Scan for the cell matching the given text and deliver its [x, y] coordinate at center. 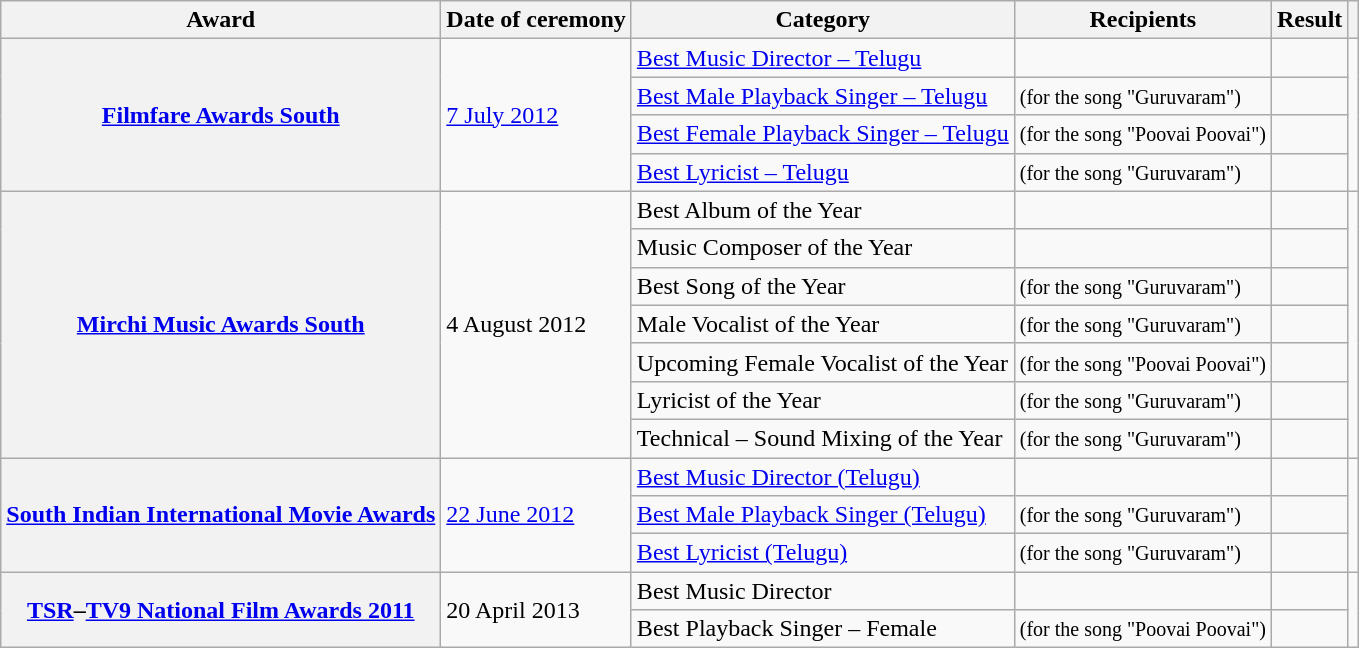
Date of ceremony [536, 20]
South Indian International Movie Awards [221, 515]
Best Music Director (Telugu) [822, 477]
Best Male Playback Singer (Telugu) [822, 515]
Best Album of the Year [822, 210]
Result [1309, 20]
Best Lyricist (Telugu) [822, 553]
Best Lyricist – Telugu [822, 172]
Best Male Playback Singer – Telugu [822, 96]
Lyricist of the Year [822, 400]
Upcoming Female Vocalist of the Year [822, 362]
Male Vocalist of the Year [822, 324]
22 June 2012 [536, 515]
Filmfare Awards South [221, 115]
7 July 2012 [536, 115]
Award [221, 20]
Best Female Playback Singer – Telugu [822, 134]
Best Music Director [822, 591]
Technical – Sound Mixing of the Year [822, 438]
Best Song of the Year [822, 286]
Best Playback Singer – Female [822, 629]
Category [822, 20]
Best Music Director – Telugu [822, 58]
Music Composer of the Year [822, 248]
TSR–TV9 National Film Awards 2011 [221, 610]
Mirchi Music Awards South [221, 324]
20 April 2013 [536, 610]
4 August 2012 [536, 324]
Recipients [1142, 20]
